Return the [X, Y] coordinate for the center point of the cell that contains the specified text.  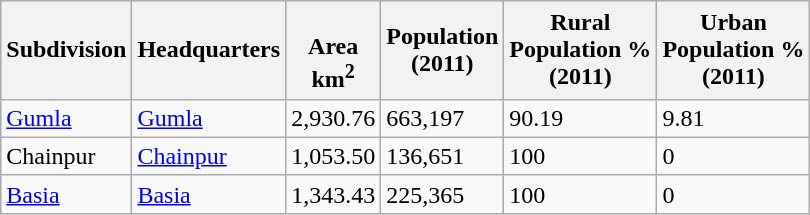
RuralPopulation %(2011) [580, 50]
136,651 [442, 156]
Urban Population % (2011) [734, 50]
1,343.43 [334, 194]
Headquarters [209, 50]
Population(2011) [442, 50]
90.19 [580, 118]
225,365 [442, 194]
Areakm2 [334, 50]
Subdivision [66, 50]
1,053.50 [334, 156]
663,197 [442, 118]
2,930.76 [334, 118]
9.81 [734, 118]
